Find where the given text appears and provide that cell's center as (x, y) coordinate. 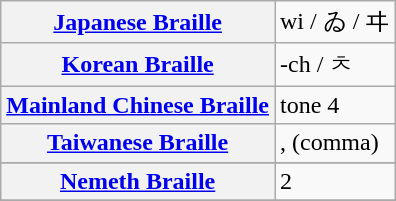
Taiwanese Braille (138, 143)
-ch / ㅊ (334, 64)
, (comma) (334, 143)
Mainland Chinese Braille (138, 105)
Nemeth Braille (138, 181)
2 (334, 181)
Japanese Braille (138, 22)
Korean Braille (138, 64)
tone 4 (334, 105)
wi / ゐ / ヰ (334, 22)
